Return the (X, Y) coordinate for the center point of the cell that contains the specified text.  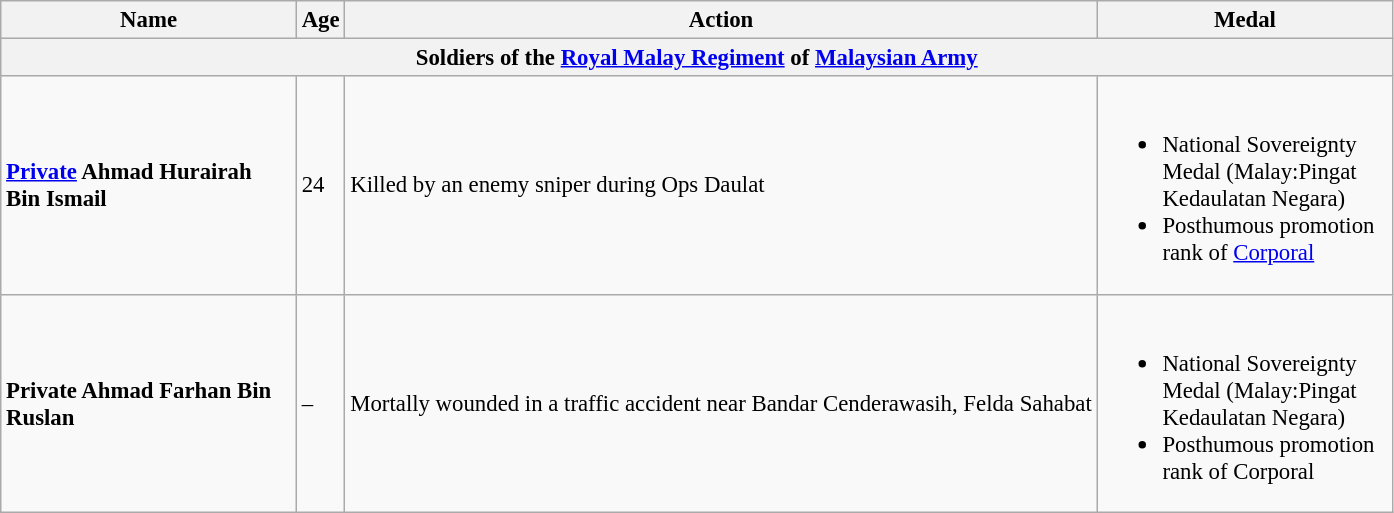
24 (320, 185)
– (320, 403)
Private Ahmad Farhan Bin Ruslan (149, 403)
Private Ahmad Hurairah Bin Ismail (149, 185)
Mortally wounded in a traffic accident near Bandar Cenderawasih, Felda Sahabat (721, 403)
Medal (1245, 20)
Action (721, 20)
Name (149, 20)
Soldiers of the Royal Malay Regiment of Malaysian Army (697, 58)
Killed by an enemy sniper during Ops Daulat (721, 185)
Age (320, 20)
